From the cell containing the given text, extract its center point as (x, y) coordinate. 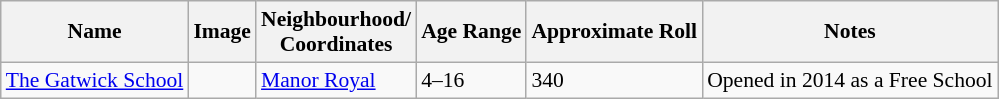
Notes (850, 32)
Opened in 2014 as a Free School (850, 80)
Name (95, 32)
The Gatwick School (95, 80)
Approximate Roll (614, 32)
340 (614, 80)
Image (222, 32)
Age Range (471, 32)
4–16 (471, 80)
Manor Royal (336, 80)
Neighbourhood/Coordinates (336, 32)
